Return the [X, Y] coordinate for the center point of the cell that contains the specified text.  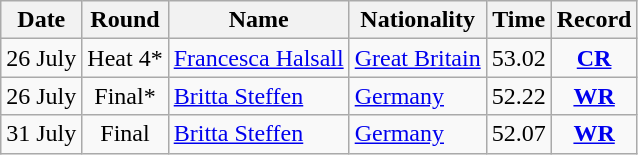
52.22 [518, 96]
Nationality [418, 20]
Great Britain [418, 58]
CR [594, 58]
52.07 [518, 134]
Time [518, 20]
Record [594, 20]
31 July [42, 134]
Date [42, 20]
Final [125, 134]
Round [125, 20]
Name [258, 20]
Francesca Halsall [258, 58]
Heat 4* [125, 58]
53.02 [518, 58]
Final* [125, 96]
